Determine the (x, y) coordinate at the center of the cell enclosing the given text.  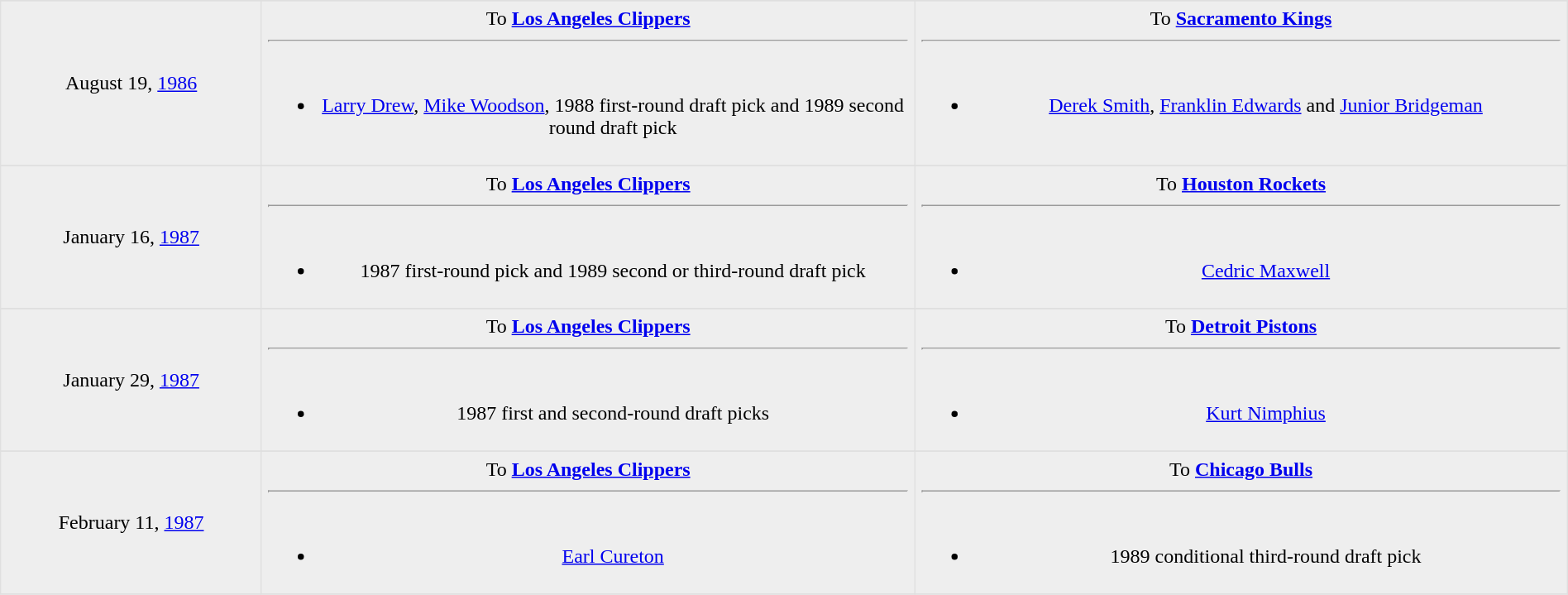
August 19, 1986 (131, 84)
To Detroit PistonsKurt Nimphius (1241, 380)
January 16, 1987 (131, 237)
To Los Angeles ClippersLarry Drew, Mike Woodson, 1988 first-round draft pick and 1989 second round draft pick (587, 84)
To Los Angeles ClippersEarl Cureton (587, 522)
February 11, 1987 (131, 522)
To Sacramento KingsDerek Smith, Franklin Edwards and Junior Bridgeman (1241, 84)
To Los Angeles Clippers1987 first-round pick and 1989 second or third-round draft pick (587, 237)
To Los Angeles Clippers1987 first and second-round draft picks (587, 380)
To Houston RocketsCedric Maxwell (1241, 237)
January 29, 1987 (131, 380)
To Chicago Bulls1989 conditional third-round draft pick (1241, 522)
